Locate the cell with the specified text and output its (x, y) center coordinate. 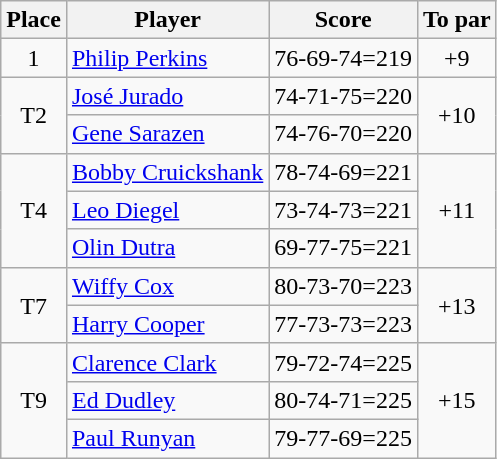
T4 (34, 210)
+11 (456, 210)
+13 (456, 305)
76-69-74=219 (344, 58)
+9 (456, 58)
José Jurado (167, 96)
Leo Diegel (167, 210)
T9 (34, 400)
Bobby Cruickshank (167, 172)
78-74-69=221 (344, 172)
77-73-73=223 (344, 324)
74-76-70=220 (344, 134)
74-71-75=220 (344, 96)
To par (456, 20)
79-72-74=225 (344, 362)
Philip Perkins (167, 58)
Gene Sarazen (167, 134)
Clarence Clark (167, 362)
Score (344, 20)
80-74-71=225 (344, 400)
+15 (456, 400)
Place (34, 20)
Wiffy Cox (167, 286)
80-73-70=223 (344, 286)
1 (34, 58)
+10 (456, 115)
Ed Dudley (167, 400)
Harry Cooper (167, 324)
T7 (34, 305)
79-77-69=225 (344, 438)
T2 (34, 115)
69-77-75=221 (344, 248)
Olin Dutra (167, 248)
73-74-73=221 (344, 210)
Paul Runyan (167, 438)
Player (167, 20)
